Extract the [X, Y] coordinate from the center of the cell holding the provided text.  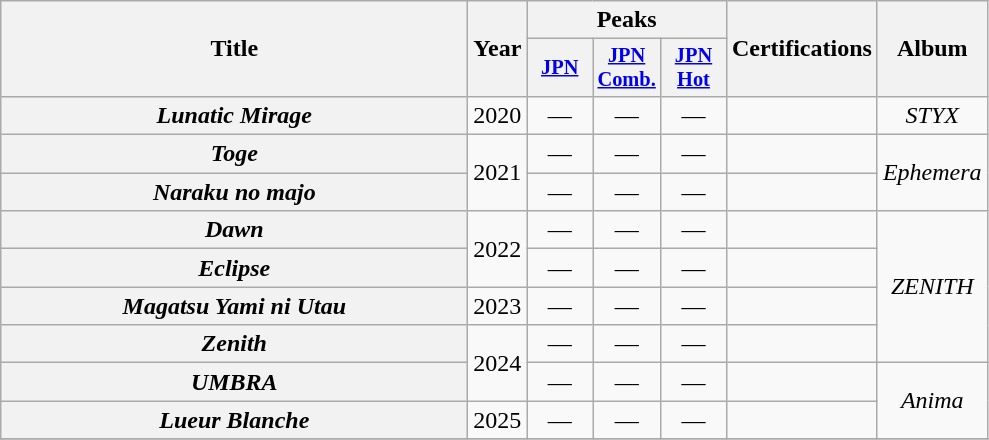
Naraku no majo [234, 192]
JPNComb. [627, 68]
JPN [560, 68]
UMBRA [234, 382]
Lueur Blanche [234, 420]
2021 [498, 173]
Peaks [627, 20]
STYX [932, 115]
Eclipse [234, 268]
2025 [498, 420]
Dawn [234, 230]
Year [498, 49]
Magatsu Yami ni Utau [234, 306]
ZENITH [932, 287]
Title [234, 49]
Certifications [802, 49]
JPNHot [694, 68]
Ephemera [932, 173]
2022 [498, 249]
Lunatic Mirage [234, 115]
Toge [234, 154]
Album [932, 49]
Anima [932, 401]
2020 [498, 115]
2023 [498, 306]
2024 [498, 363]
Zenith [234, 344]
